Pinpoint the cell where the given text exists, returning its (X, Y) midpoint coordinate. 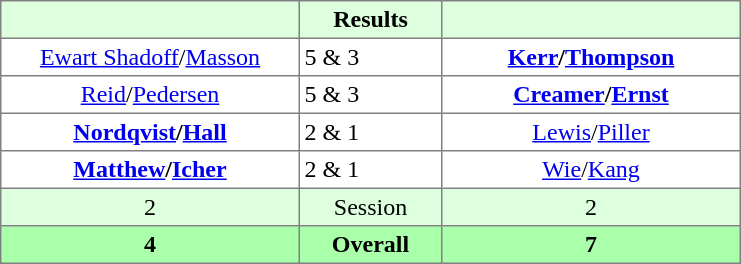
Wie/Kang (591, 170)
Ewart Shadoff/Masson (150, 57)
4 (150, 245)
Nordqvist/Hall (150, 132)
Lewis/Piller (591, 132)
7 (591, 245)
Matthew/Icher (150, 170)
Reid/Pedersen (150, 95)
Overall (370, 245)
Results (370, 20)
Creamer/Ernst (591, 95)
Session (370, 207)
Kerr/Thompson (591, 57)
